Pinpoint the cell where the given text exists, returning its [x, y] midpoint coordinate. 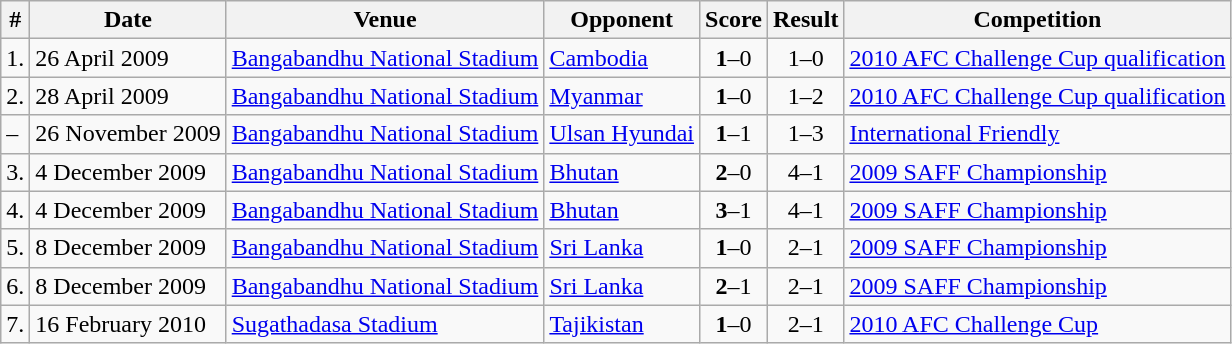
1. [16, 58]
2. [16, 96]
26 November 2009 [128, 134]
Result [806, 20]
Date [128, 20]
3. [16, 172]
3–1 [734, 210]
5. [16, 248]
16 February 2010 [128, 324]
28 April 2009 [128, 96]
# [16, 20]
Cambodia [622, 58]
– [16, 134]
Competition [1038, 20]
Venue [385, 20]
1–3 [806, 134]
6. [16, 286]
4. [16, 210]
26 April 2009 [128, 58]
Ulsan Hyundai [622, 134]
7. [16, 324]
2–0 [734, 172]
2010 AFC Challenge Cup [1038, 324]
Sugathadasa Stadium [385, 324]
Tajikistan [622, 324]
International Friendly [1038, 134]
Myanmar [622, 96]
1–1 [734, 134]
1–2 [806, 96]
Score [734, 20]
Opponent [622, 20]
